Detect which cell encompasses the target text, then output its (x, y) center coordinate. 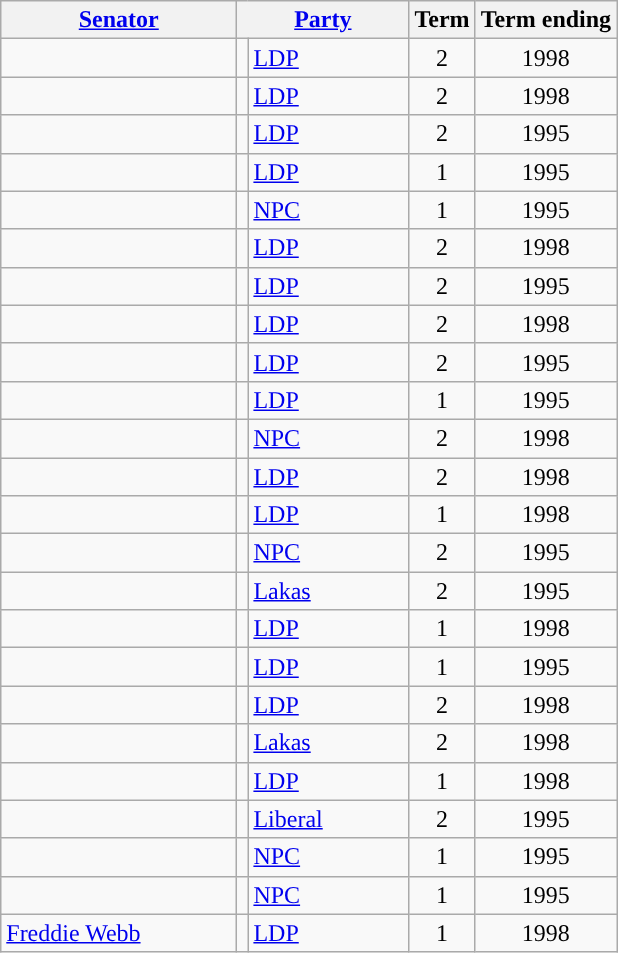
Term (442, 20)
Senator (119, 20)
Term ending (546, 20)
Party (323, 20)
Liberal (328, 819)
Freddie Webb (119, 933)
